Scan for the cell matching the given text and deliver its (x, y) coordinate at center. 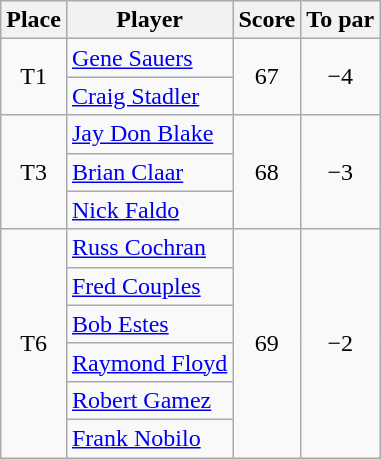
69 (267, 343)
Raymond Floyd (149, 362)
Nick Faldo (149, 210)
T1 (34, 77)
Place (34, 20)
Russ Cochran (149, 248)
T3 (34, 172)
−2 (340, 343)
Brian Claar (149, 172)
Player (149, 20)
−3 (340, 172)
T6 (34, 343)
67 (267, 77)
Frank Nobilo (149, 438)
−4 (340, 77)
Robert Gamez (149, 400)
Fred Couples (149, 286)
Score (267, 20)
Gene Sauers (149, 58)
To par (340, 20)
Bob Estes (149, 324)
Jay Don Blake (149, 134)
68 (267, 172)
Craig Stadler (149, 96)
